Return [x, y] of the center of cell containing provided text 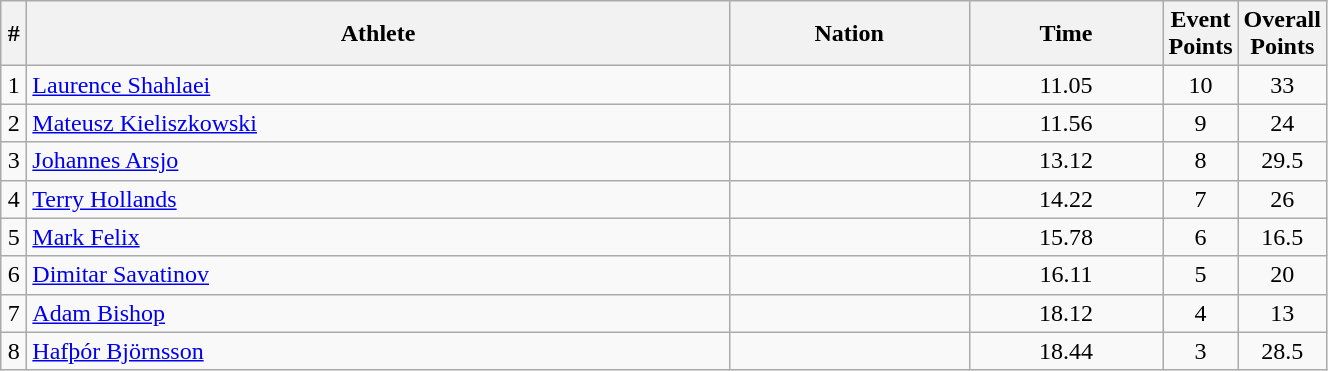
13 [1282, 313]
20 [1282, 275]
9 [1200, 123]
16.11 [1066, 275]
2 [14, 123]
11.56 [1066, 123]
1 [14, 85]
29.5 [1282, 161]
Athlete [378, 34]
Laurence Shahlaei [378, 85]
Mateusz Kieliszkowski [378, 123]
Nation [849, 34]
11.05 [1066, 85]
18.12 [1066, 313]
28.5 [1282, 351]
10 [1200, 85]
Dimitar Savatinov [378, 275]
Overall Points [1282, 34]
Time [1066, 34]
13.12 [1066, 161]
16.5 [1282, 237]
26 [1282, 199]
Mark Felix [378, 237]
Event Points [1200, 34]
33 [1282, 85]
Terry Hollands [378, 199]
# [14, 34]
24 [1282, 123]
18.44 [1066, 351]
Hafþór Björnsson [378, 351]
15.78 [1066, 237]
Johannes Arsjo [378, 161]
Adam Bishop [378, 313]
14.22 [1066, 199]
